Return the [x, y] coordinate for the center point of the cell that contains the specified text.  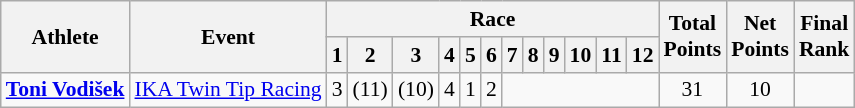
Race [493, 19]
NetPoints [760, 36]
5 [470, 55]
TotalPoints [692, 36]
9 [554, 55]
11 [612, 55]
6 [492, 55]
7 [512, 55]
(11) [370, 90]
Athlete [66, 36]
IKA Twin Tip Racing [228, 90]
(10) [416, 90]
FinalRank [824, 36]
Event [228, 36]
Toni Vodišek [66, 90]
31 [692, 90]
12 [643, 55]
8 [534, 55]
